Detect which cell encompasses the target text, then output its (X, Y) center coordinate. 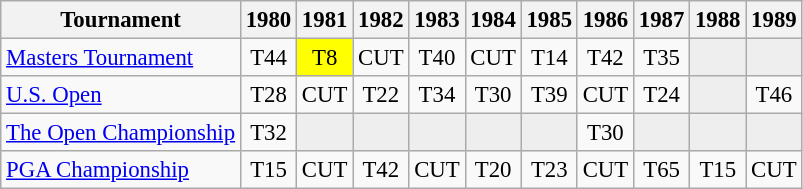
1989 (774, 20)
T44 (268, 58)
1980 (268, 20)
1983 (437, 20)
T23 (549, 170)
Masters Tournament (121, 58)
T22 (381, 95)
The Open Championship (121, 133)
T20 (493, 170)
1984 (493, 20)
T14 (549, 58)
1986 (605, 20)
1985 (549, 20)
1987 (661, 20)
T46 (774, 95)
T34 (437, 95)
T39 (549, 95)
T40 (437, 58)
1982 (381, 20)
T28 (268, 95)
T8 (325, 58)
1988 (718, 20)
U.S. Open (121, 95)
1981 (325, 20)
T65 (661, 170)
T32 (268, 133)
T35 (661, 58)
T24 (661, 95)
Tournament (121, 20)
PGA Championship (121, 170)
